Locate the cell with the specified text and output its (x, y) center coordinate. 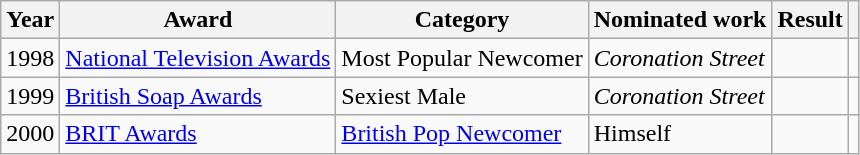
Sexiest Male (462, 96)
National Television Awards (198, 58)
Nominated work (680, 20)
British Pop Newcomer (462, 134)
British Soap Awards (198, 96)
Most Popular Newcomer (462, 58)
Result (810, 20)
Award (198, 20)
BRIT Awards (198, 134)
Year (30, 20)
1999 (30, 96)
2000 (30, 134)
Category (462, 20)
Himself (680, 134)
1998 (30, 58)
